Search for the cell housing the specified text and yield its (x, y) center coordinate. 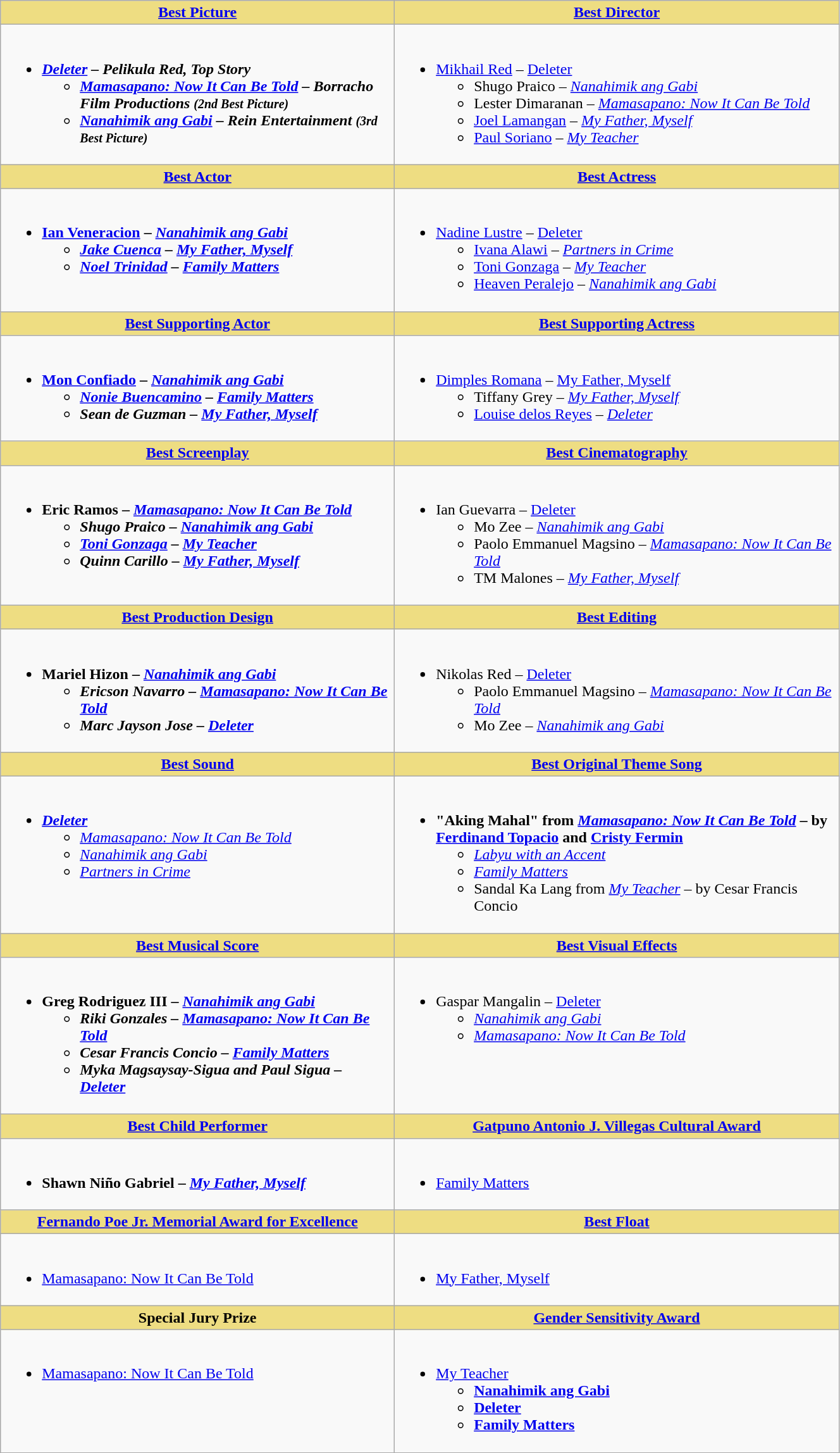
Eric Ramos – Mamasapano: Now It Can Be ToldShugo Praico – Nanahimik ang GabiToni Gonzaga – My TeacherQuinn Carillo – My Father, Myself (197, 535)
Nikolas Red – DeleterPaolo Emmanuel Magsino – Mamasapano: Now It Can Be ToldMo Zee – Nanahimik ang Gabi (617, 690)
Fernando Poe Jr. Memorial Award for Excellence (197, 1222)
Dimples Romana – My Father, MyselfTiffany Grey – My Father, MyselfLouise delos Reyes – Deleter (617, 389)
Best Production Design (197, 617)
Ian Veneracion – Nanahimik ang GabiJake Cuenca – My Father, MyselfNoel Trinidad – Family Matters (197, 250)
DeleterMamasapano: Now It Can Be ToldNanahimik ang GabiPartners in Crime (197, 854)
Best Screenplay (197, 453)
Best Cinematography (617, 453)
Gaspar Mangalin – DeleterNanahimik ang GabiMamasapano: Now It Can Be Told (617, 1036)
Family Matters (617, 1175)
Best Picture (197, 13)
Nadine Lustre – DeleterIvana Alawi – Partners in CrimeToni Gonzaga – My TeacherHeaven Peralejo – Nanahimik ang Gabi (617, 250)
Mariel Hizon – Nanahimik ang GabiEricson Navarro – Mamasapano: Now It Can Be ToldMarc Jayson Jose – Deleter (197, 690)
Special Jury Prize (197, 1318)
Gatpuno Antonio J. Villegas Cultural Award (617, 1126)
Mon Confiado – Nanahimik ang GabiNonie Buencamino – Family MattersSean de Guzman – My Father, Myself (197, 389)
Best Supporting Actress (617, 323)
Best Sound (197, 764)
Best Original Theme Song (617, 764)
My Father, Myself (617, 1269)
Ian Guevarra – DeleterMo Zee – Nanahimik ang GabiPaolo Emmanuel Magsino – Mamasapano: Now It Can Be ToldTM Malones – My Father, Myself (617, 535)
Gender Sensitivity Award (617, 1318)
Best Director (617, 13)
Best Child Performer (197, 1126)
Best Float (617, 1222)
Best Musical Score (197, 945)
Best Supporting Actor (197, 323)
My TeacherNanahimik ang GabiDeleterFamily Matters (617, 1391)
Shawn Niño Gabriel – My Father, Myself (197, 1175)
Best Editing (617, 617)
Best Actress (617, 177)
Best Visual Effects (617, 945)
Best Actor (197, 177)
